Extract the [x, y] coordinate from the center of the cell holding the provided text.  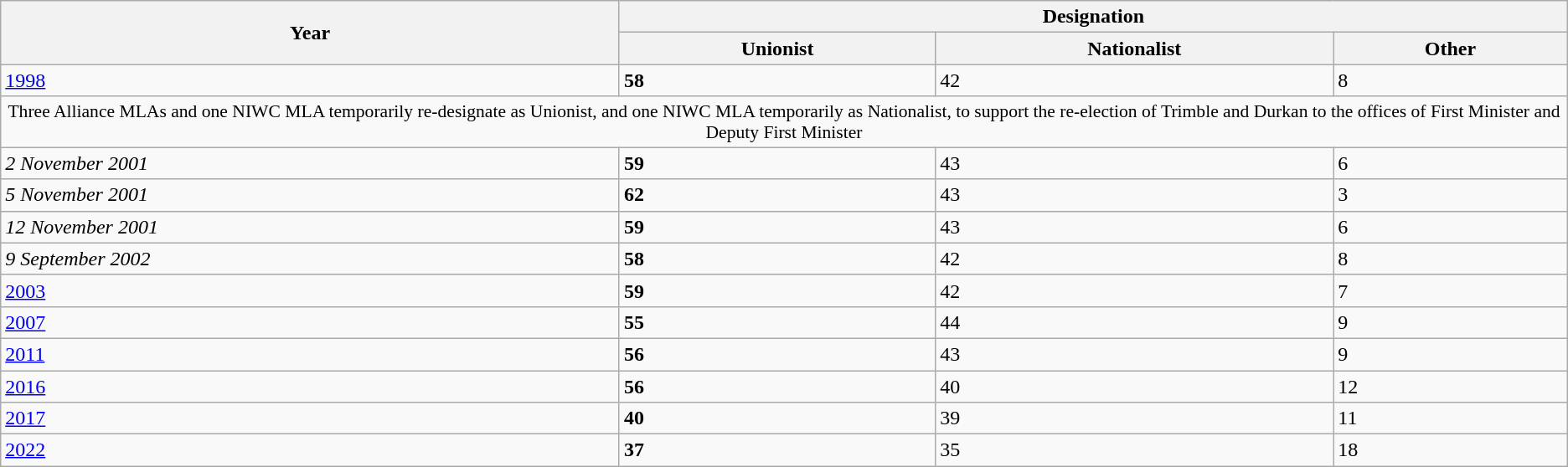
18 [1451, 450]
2007 [310, 322]
12 [1451, 386]
9 September 2002 [310, 259]
7 [1451, 290]
35 [1134, 450]
2011 [310, 354]
2022 [310, 450]
2 November 2001 [310, 163]
2016 [310, 386]
2003 [310, 290]
39 [1134, 418]
Designation [1093, 17]
44 [1134, 322]
Nationalist [1134, 49]
37 [777, 450]
1998 [310, 80]
62 [777, 195]
12 November 2001 [310, 227]
Year [310, 33]
2017 [310, 418]
55 [777, 322]
11 [1451, 418]
Unionist [777, 49]
Other [1451, 49]
3 [1451, 195]
5 November 2001 [310, 195]
